Output the (x, y) coordinate of the center of the cell containing the given text.  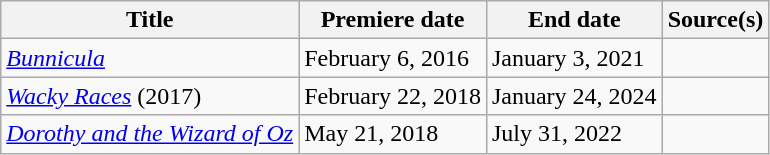
Premiere date (393, 20)
January 3, 2021 (574, 58)
Source(s) (716, 20)
February 22, 2018 (393, 96)
Title (150, 20)
End date (574, 20)
May 21, 2018 (393, 134)
Wacky Races (2017) (150, 96)
Bunnicula (150, 58)
February 6, 2016 (393, 58)
January 24, 2024 (574, 96)
July 31, 2022 (574, 134)
Dorothy and the Wizard of Oz (150, 134)
